Search for the cell housing the specified text and yield its [x, y] center coordinate. 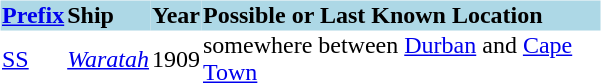
Year [176, 15]
Ship [108, 15]
Possible or Last Known Location [402, 15]
Prefix [32, 15]
